Return (X, Y) of the center of cell containing provided text 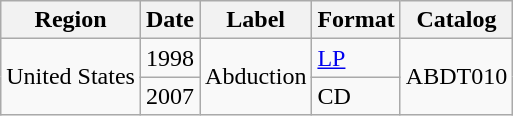
LP (356, 58)
Abduction (256, 77)
Region (71, 20)
2007 (170, 96)
Date (170, 20)
ABDT010 (456, 77)
Catalog (456, 20)
CD (356, 96)
Label (256, 20)
1998 (170, 58)
United States (71, 77)
Format (356, 20)
